Pinpoint the cell where the given text exists, returning its [X, Y] midpoint coordinate. 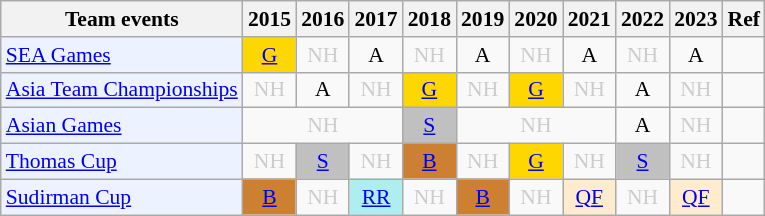
SEA Games [122, 55]
RR [376, 197]
2019 [482, 19]
Sudirman Cup [122, 197]
2022 [642, 19]
2018 [430, 19]
Asia Team Championships [122, 90]
2020 [536, 19]
2023 [696, 19]
2015 [270, 19]
2021 [590, 19]
2016 [322, 19]
Thomas Cup [122, 162]
Ref [743, 19]
2017 [376, 19]
Team events [122, 19]
Asian Games [122, 126]
